From the cell containing the given text, extract its center point as (X, Y) coordinate. 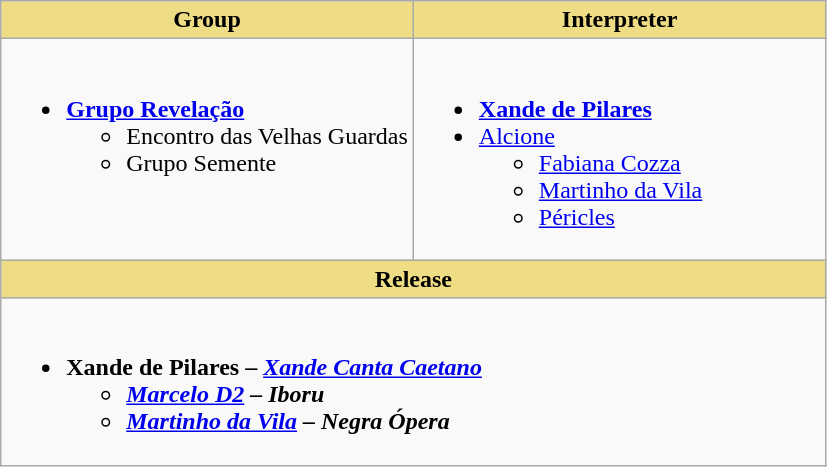
Grupo RevelaçãoEncontro das Velhas GuardasGrupo Semente (208, 150)
Interpreter (620, 20)
Release (414, 279)
Xande de PilaresAlcioneFabiana CozzaMartinho da VilaPéricles (620, 150)
Group (208, 20)
Xande de Pilares – Xande Canta CaetanoMarcelo D2 – IboruMartinho da Vila – Negra Ópera (414, 382)
